Output the (X, Y) coordinate of the center of the cell containing the given text.  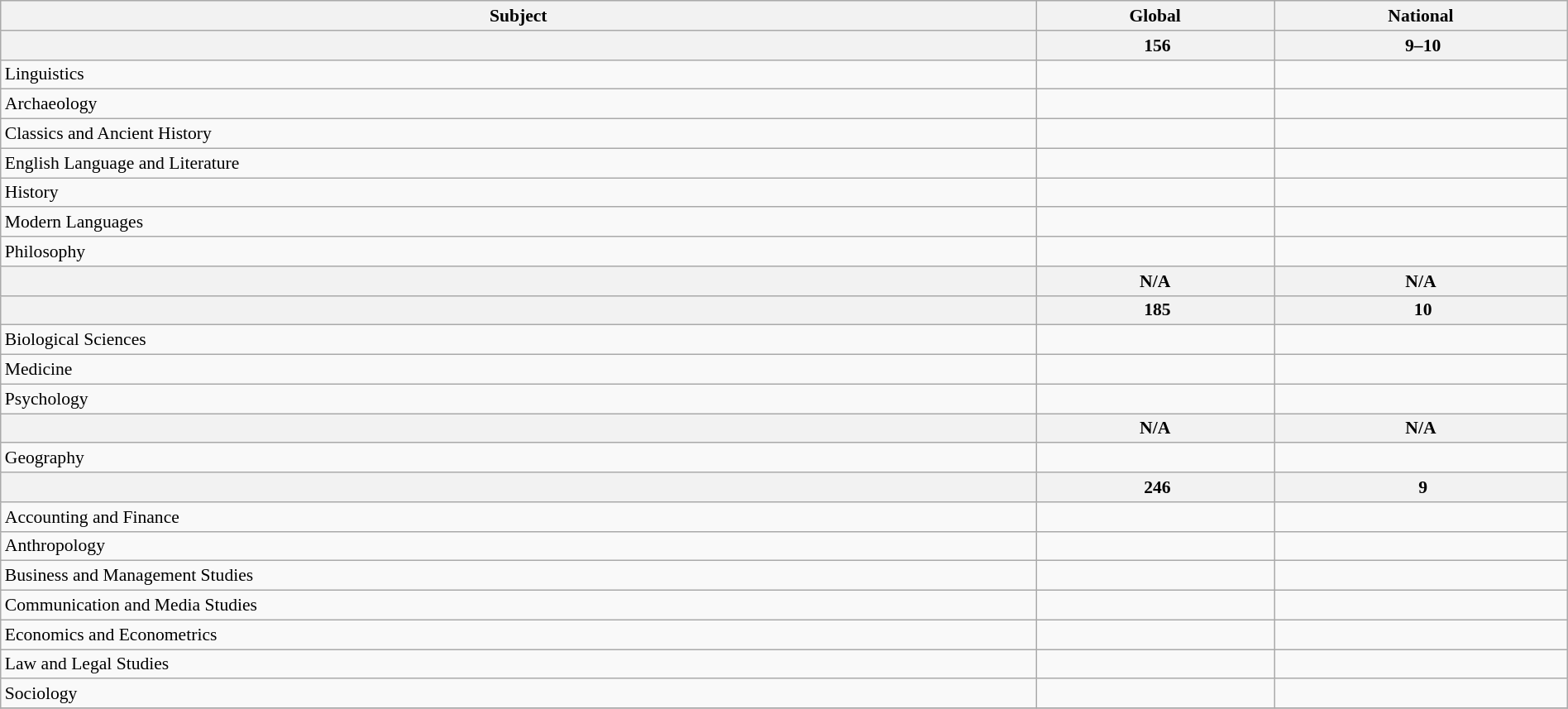
Global (1155, 16)
Archaeology (519, 104)
Law and Legal Studies (519, 664)
National (1421, 16)
Biological Sciences (519, 340)
9 (1421, 487)
Philosophy (519, 252)
English Language and Literature (519, 163)
Anthropology (519, 546)
Business and Management Studies (519, 576)
9–10 (1421, 46)
Communication and Media Studies (519, 606)
Modern Languages (519, 223)
History (519, 193)
Medicine (519, 370)
Geography (519, 458)
Sociology (519, 694)
10 (1421, 310)
Classics and Ancient History (519, 134)
246 (1155, 487)
Economics and Econometrics (519, 635)
Psychology (519, 399)
Linguistics (519, 74)
Accounting and Finance (519, 517)
185 (1155, 310)
Subject (519, 16)
156 (1155, 46)
